For the text-containing cell, return its midpoint in [X, Y] coordinate format. 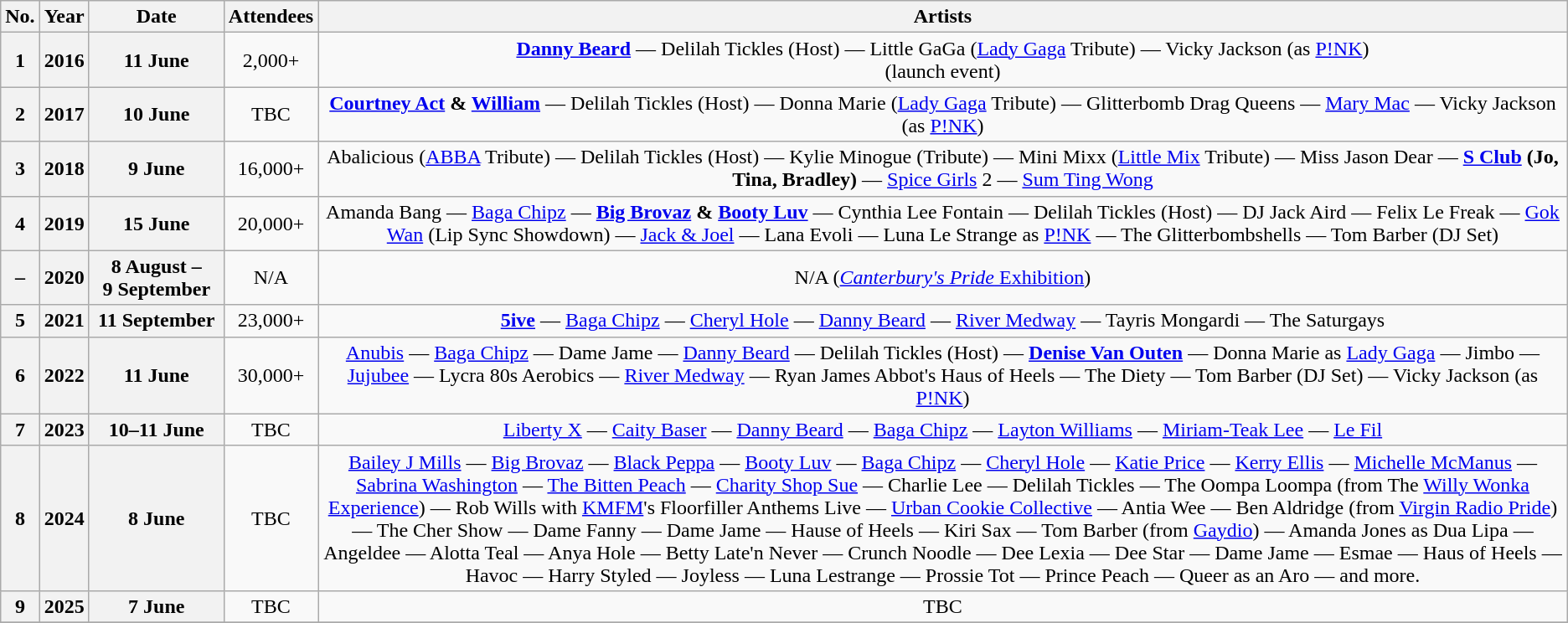
4 [20, 223]
11 September [156, 321]
Courtney Act & William — Delilah Tickles (Host) — Donna Marie (Lady Gaga Tribute) — Glitterbomb Drag Queens — Mary Mac — Vicky Jackson (as P!NK) [943, 114]
30,000+ [271, 375]
2 [20, 114]
3 [20, 169]
5 [20, 321]
10 June [156, 114]
Artists [943, 17]
7 June [156, 606]
15 June [156, 223]
2024 [64, 517]
No. [20, 17]
10–11 June [156, 430]
Year [64, 17]
2025 [64, 606]
9 [20, 606]
1 [20, 60]
5ive — Baga Chipz — Cheryl Hole — Danny Beard — River Medway — Tayris Mongardi — The Saturgays [943, 321]
Date [156, 17]
7 [20, 430]
8 June [156, 517]
2022 [64, 375]
Danny Beard — Delilah Tickles (Host) — Little GaGa (Lady Gaga Tribute) — Vicky Jackson (as P!NK)(launch event) [943, 60]
2023 [64, 430]
8 [20, 517]
8 August – 9 September [156, 278]
2021 [64, 321]
2016 [64, 60]
2018 [64, 169]
9 June [156, 169]
Attendees [271, 17]
– [20, 278]
2020 [64, 278]
2,000+ [271, 60]
Liberty X — Caity Baser — Danny Beard — Baga Chipz — Layton Williams — Miriam-Teak Lee — Le Fil [943, 430]
2019 [64, 223]
6 [20, 375]
20,000+ [271, 223]
16,000+ [271, 169]
N/A (Canterbury's Pride Exhibition) [943, 278]
N/A [271, 278]
2017 [64, 114]
23,000+ [271, 321]
